Find where the given text appears and provide that cell's center as [x, y] coordinate. 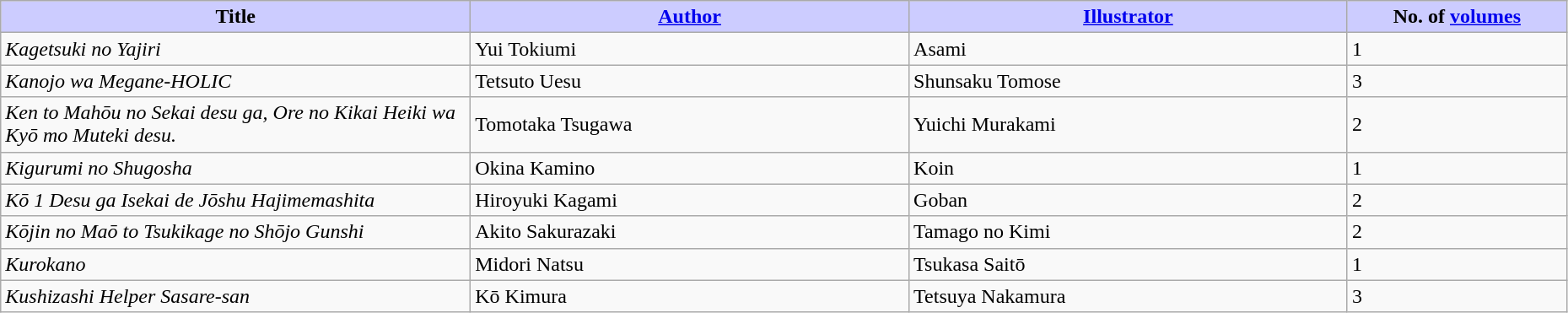
Kanojo wa Megane-HOLIC [236, 81]
Midori Natsu [690, 264]
Akito Sakurazaki [690, 232]
Asami [1129, 49]
Illustrator [1129, 17]
No. of volumes [1457, 17]
Author [690, 17]
Yuichi Murakami [1129, 125]
Hiroyuki Kagami [690, 200]
Kagetsuki no Yajiri [236, 49]
Kurokano [236, 264]
Yui Tokiumi [690, 49]
Kōjin no Maō to Tsukikage no Shōjo Gunshi [236, 232]
Tsukasa Saitō [1129, 264]
Kō Kimura [690, 296]
Tetsuya Nakamura [1129, 296]
Tamago no Kimi [1129, 232]
Tomotaka Tsugawa [690, 125]
Shunsaku Tomose [1129, 81]
Okina Kamino [690, 168]
Title [236, 17]
Tetsuto Uesu [690, 81]
Goban [1129, 200]
Kushizashi Helper Sasare-san [236, 296]
Koin [1129, 168]
Ken to Mahōu no Sekai desu ga, Ore no Kikai Heiki wa Kyō mo Muteki desu. [236, 125]
Kigurumi no Shugosha [236, 168]
Kō 1 Desu ga Isekai de Jōshu Hajimemashita [236, 200]
